From the cell containing the given text, extract its center point as (x, y) coordinate. 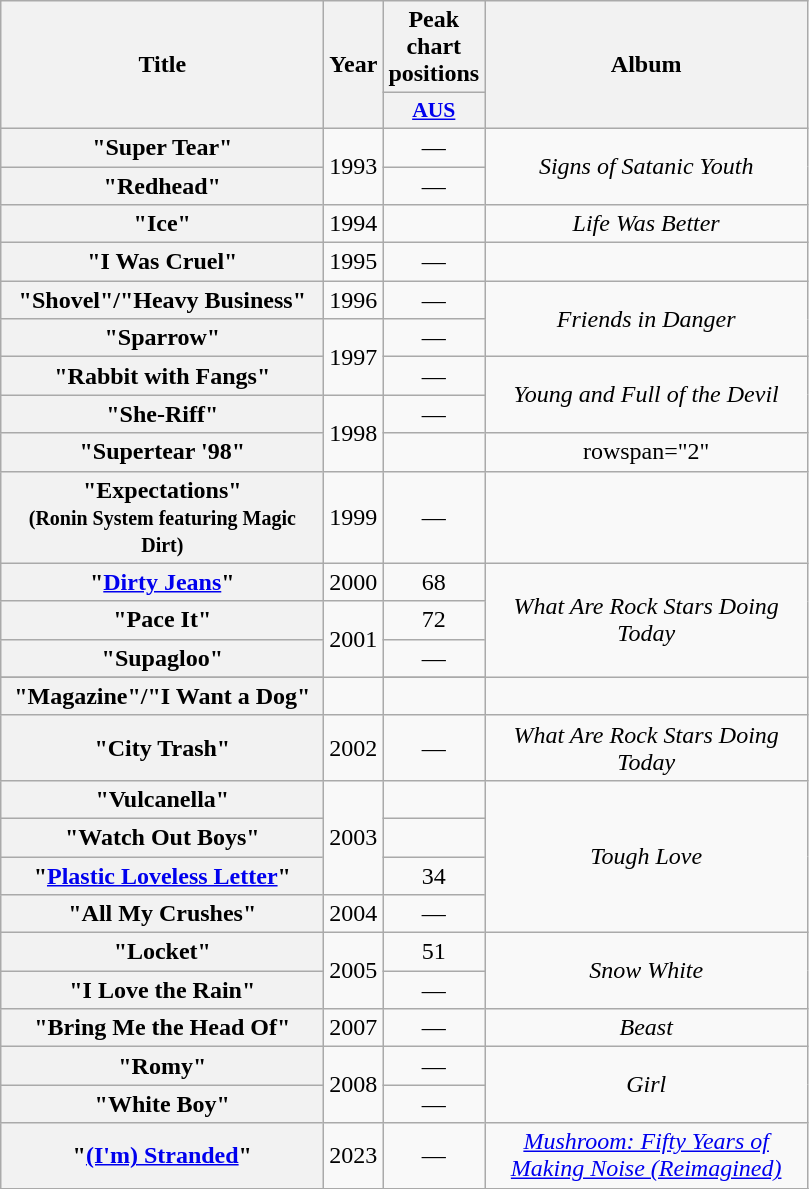
1998 (354, 433)
2008 (354, 1085)
Life Was Better (646, 224)
AUS (434, 111)
"Romy" (162, 1066)
"City Trash" (162, 748)
Young and Full of the Devil (646, 395)
"All My Crushes" (162, 914)
1993 (354, 166)
2004 (354, 914)
Signs of Satanic Youth (646, 166)
2023 (354, 1156)
2007 (354, 1028)
2003 (354, 837)
1994 (354, 224)
Mushroom: Fifty Years of Making Noise (Reimagined) (646, 1156)
Title (162, 65)
51 (434, 952)
72 (434, 620)
"She-Riff" (162, 414)
"Ice" (162, 224)
"I Love the Rain" (162, 990)
Snow White (646, 971)
"Super Tear" (162, 147)
rowspan="2" (646, 452)
"Pace It" (162, 620)
"Redhead" (162, 185)
"Locket" (162, 952)
"Supagloo" (162, 658)
"Magazine"/"I Want a Dog" (162, 696)
"I Was Cruel" (162, 262)
"Shovel"/"Heavy Business" (162, 300)
"Watch Out Boys" (162, 837)
"Expectations" (Ronin System featuring Magic Dirt) (162, 517)
Beast (646, 1028)
1996 (354, 300)
34 (434, 875)
68 (434, 582)
Girl (646, 1085)
1997 (354, 357)
"Rabbit with Fangs" (162, 376)
Year (354, 65)
Friends in Danger (646, 319)
Album (646, 65)
Peak chart positions (434, 47)
Tough Love (646, 856)
"Supertear '98" (162, 452)
2001 (354, 639)
2000 (354, 582)
2002 (354, 748)
"White Boy" (162, 1104)
"Sparrow" (162, 338)
"Vulcanella" (162, 799)
1999 (354, 517)
"Bring Me the Head Of" (162, 1028)
1995 (354, 262)
"Dirty Jeans" (162, 582)
"Plastic Loveless Letter" (162, 875)
2005 (354, 971)
"(I'm) Stranded" (162, 1156)
